Capture the cell that displays the provided text and extract its (x, y) central coordinate. 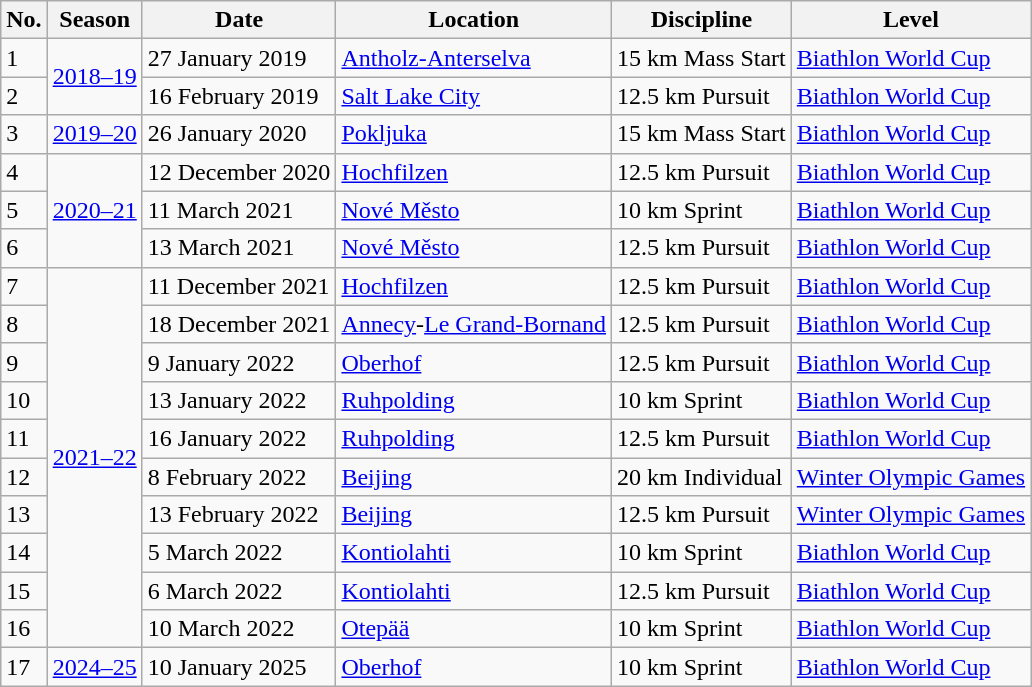
11 (24, 438)
12 (24, 477)
3 (24, 134)
Location (474, 20)
15 (24, 591)
13 February 2022 (239, 515)
10 January 2025 (239, 667)
16 January 2022 (239, 438)
2021–22 (94, 458)
6 (24, 248)
6 March 2022 (239, 591)
Season (94, 20)
16 (24, 629)
2019–20 (94, 134)
Level (910, 20)
Salt Lake City (474, 96)
11 December 2021 (239, 286)
10 (24, 400)
2020–21 (94, 210)
9 (24, 362)
Pokljuka (474, 134)
5 (24, 210)
1 (24, 58)
9 January 2022 (239, 362)
5 March 2022 (239, 553)
20 km Individual (702, 477)
18 December 2021 (239, 324)
8 (24, 324)
Annecy-Le Grand-Bornand (474, 324)
11 March 2021 (239, 210)
27 January 2019 (239, 58)
26 January 2020 (239, 134)
13 (24, 515)
10 March 2022 (239, 629)
12 December 2020 (239, 172)
No. (24, 20)
Otepää (474, 629)
8 February 2022 (239, 477)
13 January 2022 (239, 400)
2024–25 (94, 667)
Date (239, 20)
2 (24, 96)
Antholz-Anterselva (474, 58)
13 March 2021 (239, 248)
7 (24, 286)
17 (24, 667)
16 February 2019 (239, 96)
2018–19 (94, 77)
Discipline (702, 20)
4 (24, 172)
14 (24, 553)
